Locate the cell with the specified text and output its [X, Y] center coordinate. 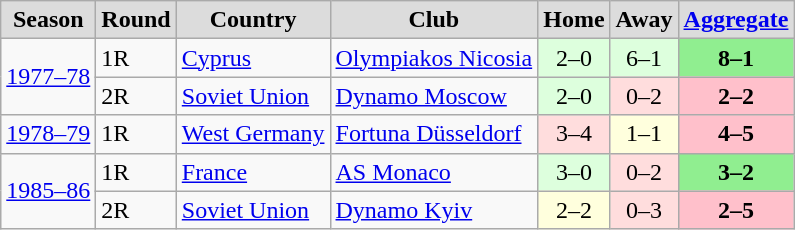
1985–86 [48, 191]
1–1 [644, 134]
1978–79 [48, 134]
Country [253, 20]
West Germany [253, 134]
Olympiakos Nicosia [434, 58]
3–0 [574, 172]
2–5 [736, 210]
8–1 [736, 58]
4–5 [736, 134]
Cyprus [253, 58]
6–1 [644, 58]
Home [574, 20]
Fortuna Düsseldorf [434, 134]
France [253, 172]
Round [136, 20]
AS Monaco [434, 172]
0–3 [644, 210]
3–2 [736, 172]
Aggregate [736, 20]
Dynamo Kyiv [434, 210]
Season [48, 20]
Dynamo Moscow [434, 96]
1977–78 [48, 77]
Club [434, 20]
3–4 [574, 134]
Away [644, 20]
